Output the (X, Y) coordinate of the center of the cell containing the given text.  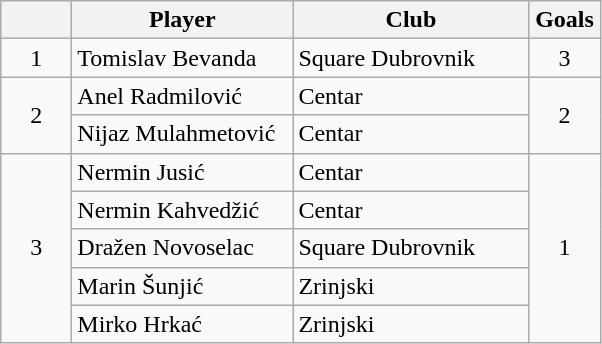
Mirko Hrkać (182, 324)
Nijaz Mulahmetović (182, 134)
Tomislav Bevanda (182, 58)
Nermin Kahvedžić (182, 210)
Goals (564, 20)
Player (182, 20)
Nermin Jusić (182, 172)
Club (411, 20)
Dražen Novoselac (182, 248)
Anel Radmilović (182, 96)
Marin Šunjić (182, 286)
